Output the (x, y) coordinate of the center of the cell containing the given text.  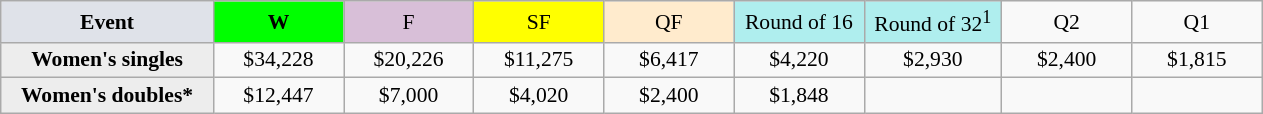
$20,226 (409, 60)
Round of 321 (933, 22)
Women's singles (108, 60)
$11,275 (539, 60)
Q1 (1197, 22)
Q2 (1067, 22)
Women's doubles* (108, 96)
$2,930 (933, 60)
$12,447 (278, 96)
$4,220 (799, 60)
Event (108, 22)
SF (539, 22)
$7,000 (409, 96)
$1,815 (1197, 60)
$1,848 (799, 96)
$4,020 (539, 96)
Round of 16 (799, 22)
$6,417 (669, 60)
QF (669, 22)
W (278, 22)
F (409, 22)
$34,228 (278, 60)
